Search for the cell housing the specified text and yield its (x, y) center coordinate. 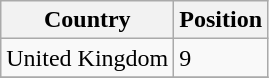
United Kingdom (88, 58)
Country (88, 20)
Position (221, 20)
9 (221, 58)
